Scan for the cell matching the given text and deliver its [X, Y] coordinate at center. 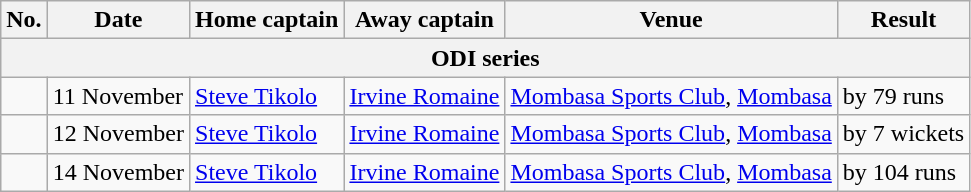
Away captain [424, 20]
Venue [671, 20]
12 November [118, 134]
11 November [118, 96]
Result [903, 20]
by 104 runs [903, 172]
Home captain [267, 20]
No. [24, 20]
Date [118, 20]
14 November [118, 172]
by 7 wickets [903, 134]
by 79 runs [903, 96]
ODI series [486, 58]
